Return the (x, y) coordinate for the center point of the cell that contains the specified text.  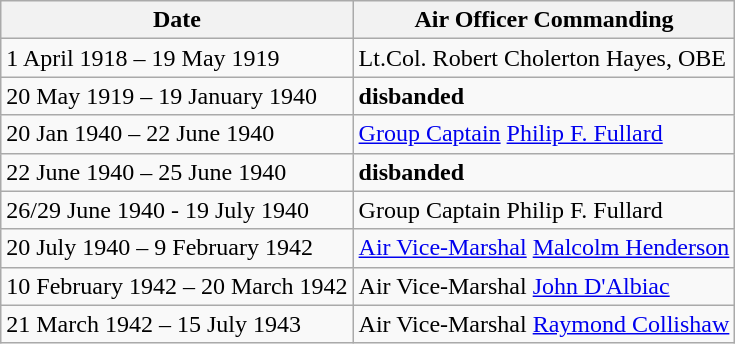
22 June 1940 – 25 June 1940 (177, 172)
Air Vice-Marshal John D'Albiac (544, 286)
Air Officer Commanding (544, 20)
20 July 1940 – 9 February 1942 (177, 248)
26/29 June 1940 - 19 July 1940 (177, 210)
Air Vice-Marshal Malcolm Henderson (544, 248)
20 Jan 1940 – 22 June 1940 (177, 134)
21 March 1942 – 15 July 1943 (177, 324)
Air Vice-Marshal Raymond Collishaw (544, 324)
1 April 1918 – 19 May 1919 (177, 58)
Date (177, 20)
Lt.Col. Robert Cholerton Hayes, OBE (544, 58)
20 May 1919 – 19 January 1940 (177, 96)
10 February 1942 – 20 March 1942 (177, 286)
